Return the (x, y) coordinate for the center point of the cell that contains the specified text.  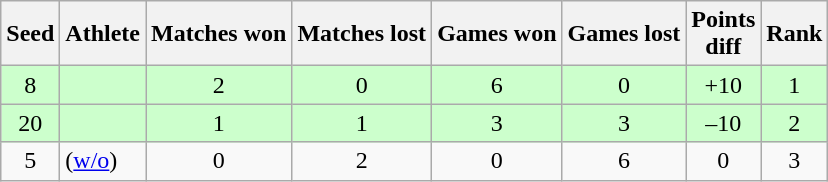
–10 (724, 123)
Rank (794, 34)
Games won (497, 34)
Matches won (219, 34)
5 (30, 161)
Athlete (103, 34)
Pointsdiff (724, 34)
Games lost (624, 34)
+10 (724, 85)
8 (30, 85)
20 (30, 123)
Seed (30, 34)
(w/o) (103, 161)
Matches lost (362, 34)
